Return [x, y] of the center of cell containing provided text 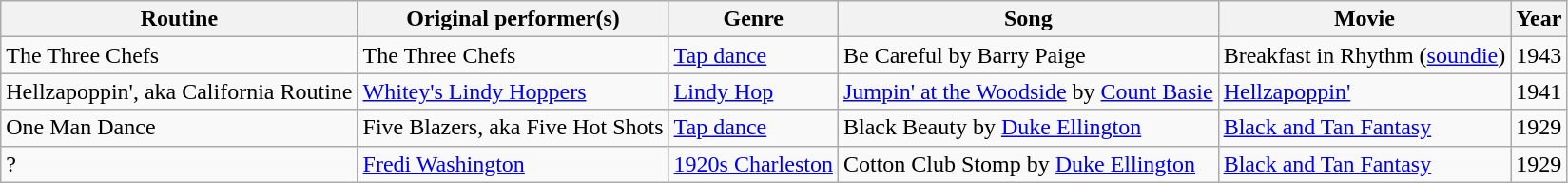
Cotton Club Stomp by Duke Ellington [1028, 164]
Jumpin' at the Woodside by Count Basie [1028, 91]
Movie [1365, 19]
Whitey's Lindy Hoppers [513, 91]
1943 [1539, 55]
Song [1028, 19]
1920s Charleston [753, 164]
Breakfast in Rhythm (soundie) [1365, 55]
Be Careful by Barry Paige [1028, 55]
Hellzapoppin' [1365, 91]
Routine [179, 19]
One Man Dance [179, 128]
Year [1539, 19]
Lindy Hop [753, 91]
? [179, 164]
1941 [1539, 91]
Original performer(s) [513, 19]
Black Beauty by Duke Ellington [1028, 128]
Five Blazers, aka Five Hot Shots [513, 128]
Fredi Washington [513, 164]
Genre [753, 19]
Hellzapoppin', aka California Routine [179, 91]
